Return [X, Y] of the center of cell containing provided text 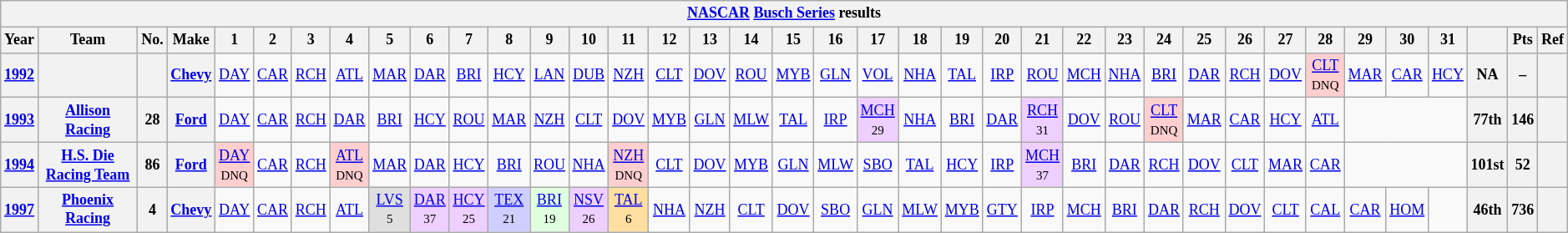
H.S. Die Racing Team [87, 165]
9 [549, 40]
MCH29 [878, 120]
No. [152, 40]
2 [273, 40]
26 [1245, 40]
NSV26 [589, 210]
HOM [1408, 210]
3 [311, 40]
DAR37 [429, 210]
CAL [1325, 210]
14 [751, 40]
LAN [549, 75]
25 [1204, 40]
DUB [589, 75]
86 [152, 165]
52 [1523, 165]
146 [1523, 120]
1992 [20, 75]
RCH31 [1043, 120]
LVS5 [390, 210]
19 [962, 40]
23 [1125, 40]
Team [87, 40]
17 [878, 40]
GTY [1002, 210]
DAYDNQ [235, 165]
1993 [20, 120]
– [1523, 75]
20 [1002, 40]
Ref [1553, 40]
1994 [20, 165]
NASCAR Busch Series results [784, 13]
MCH37 [1043, 165]
HCY25 [469, 210]
12 [670, 40]
77th [1488, 120]
NZHDNQ [629, 165]
Allison Racing [87, 120]
22 [1084, 40]
VOL [878, 75]
10 [589, 40]
29 [1365, 40]
1 [235, 40]
8 [509, 40]
30 [1408, 40]
13 [710, 40]
TAL6 [629, 210]
Pts [1523, 40]
1997 [20, 210]
ATLDNQ [349, 165]
BRI19 [549, 210]
Make [191, 40]
7 [469, 40]
18 [920, 40]
31 [1448, 40]
21 [1043, 40]
15 [793, 40]
TEX21 [509, 210]
11 [629, 40]
Phoenix Racing [87, 210]
6 [429, 40]
NA [1488, 75]
16 [835, 40]
27 [1286, 40]
5 [390, 40]
736 [1523, 210]
101st [1488, 165]
24 [1164, 40]
Year [20, 40]
46th [1488, 210]
